Find where the given text appears and provide that cell's center as [x, y] coordinate. 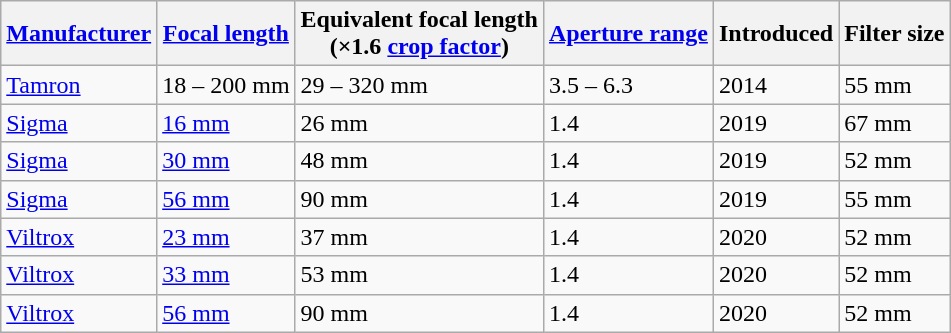
Equivalent focal length(×1.6 crop factor) [419, 34]
16 mm [226, 123]
Manufacturer [79, 34]
Focal length [226, 34]
Introduced [776, 34]
Filter size [894, 34]
18 – 200 mm [226, 85]
37 mm [419, 237]
67 mm [894, 123]
30 mm [226, 161]
48 mm [419, 161]
2014 [776, 85]
26 mm [419, 123]
33 mm [226, 275]
Aperture range [628, 34]
Tamron [79, 85]
29 – 320 mm [419, 85]
23 mm [226, 237]
3.5 – 6.3 [628, 85]
53 mm [419, 275]
